Scan for the cell matching the given text and deliver its [X, Y] coordinate at center. 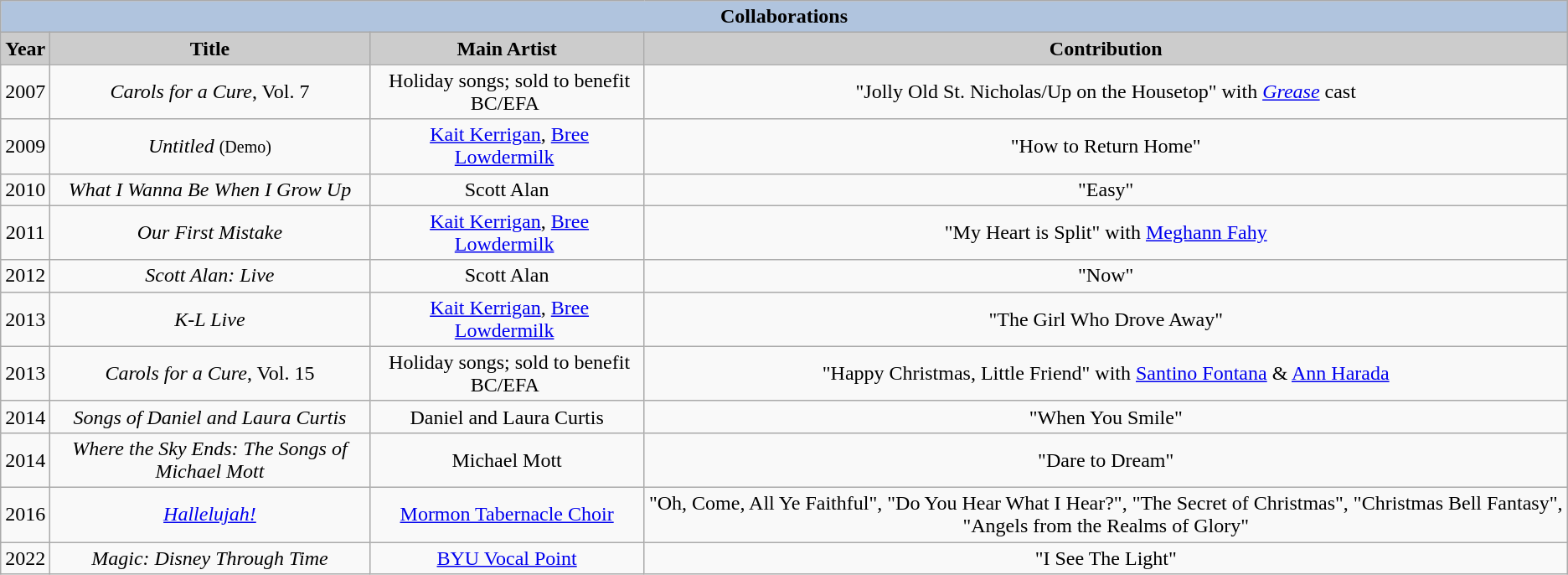
"Now" [1106, 276]
"When You Smile" [1106, 417]
Carols for a Cure, Vol. 7 [209, 92]
2007 [25, 92]
"Easy" [1106, 189]
K-L Live [209, 319]
2022 [25, 557]
Year [25, 49]
Magic: Disney Through Time [209, 557]
Our First Mistake [209, 233]
Hallelujah! [209, 515]
Michael Mott [507, 459]
2012 [25, 276]
Mormon Tabernacle Choir [507, 515]
"Oh, Come, All Ye Faithful", "Do You Hear What I Hear?", "The Secret of Christmas", "Christmas Bell Fantasy", "Angels from the Realms of Glory" [1106, 515]
2010 [25, 189]
What I Wanna Be When I Grow Up [209, 189]
2011 [25, 233]
"Happy Christmas, Little Friend" with Santino Fontana & Ann Harada [1106, 374]
"Dare to Dream" [1106, 459]
Songs of Daniel and Laura Curtis [209, 417]
2016 [25, 515]
Contribution [1106, 49]
Untitled (Demo) [209, 146]
Where the Sky Ends: The Songs of Michael Mott [209, 459]
Daniel and Laura Curtis [507, 417]
2009 [25, 146]
BYU Vocal Point [507, 557]
"How to Return Home" [1106, 146]
Collaborations [784, 17]
"My Heart is Split" with Meghann Fahy [1106, 233]
"The Girl Who Drove Away" [1106, 319]
Carols for a Cure, Vol. 15 [209, 374]
Title [209, 49]
"I See The Light" [1106, 557]
"Jolly Old St. Nicholas/Up on the Housetop" with Grease cast [1106, 92]
Scott Alan: Live [209, 276]
Main Artist [507, 49]
